Pinpoint the cell where the given text exists, returning its [X, Y] midpoint coordinate. 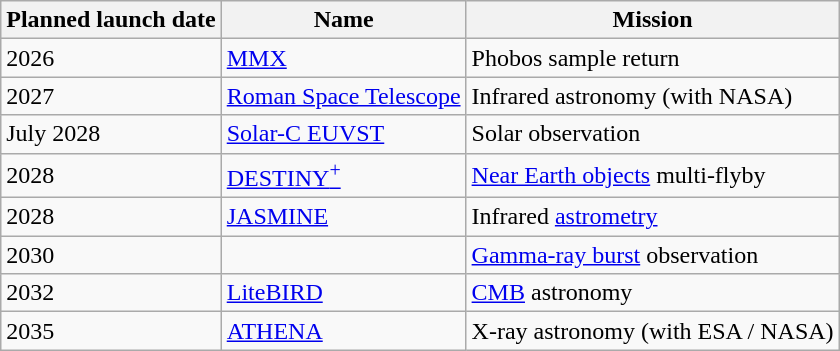
Infrared astrometry [652, 217]
Gamma-ray burst observation [652, 255]
MMX [344, 58]
ATHENA [344, 331]
DESTINY+ [344, 176]
2026 [111, 58]
CMB astronomy [652, 293]
Solar observation [652, 134]
Infrared astronomy (with NASA) [652, 96]
X-ray astronomy (with ESA / NASA) [652, 331]
2035 [111, 331]
JASMINE [344, 217]
Near Earth objects multi-flyby [652, 176]
Phobos sample return [652, 58]
Solar-C EUVST [344, 134]
Name [344, 20]
July 2028 [111, 134]
2032 [111, 293]
Roman Space Telescope [344, 96]
Planned launch date [111, 20]
2030 [111, 255]
Mission [652, 20]
2027 [111, 96]
LiteBIRD [344, 293]
